Return [x, y] of the center of cell containing provided text 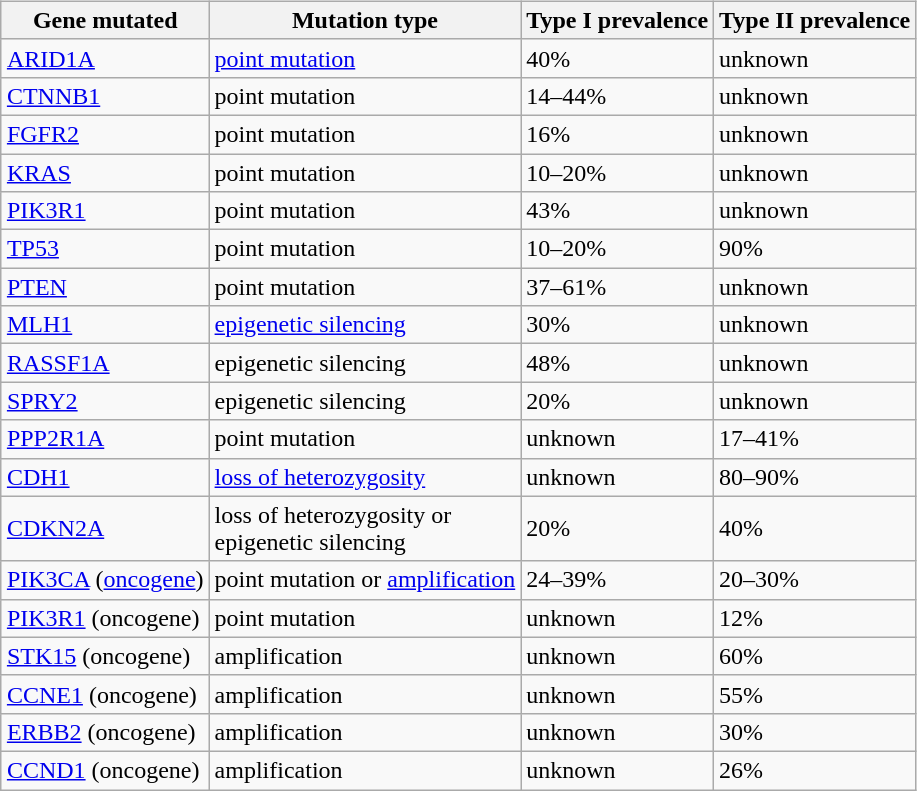
SPRY2 [105, 401]
PTEN [105, 287]
loss of heterozygosity [365, 477]
Type I prevalence [618, 20]
14–44% [618, 96]
16% [618, 134]
60% [815, 656]
PIK3R1 (oncogene) [105, 618]
ARID1A [105, 58]
ERBB2 (oncogene) [105, 732]
CTNNB1 [105, 96]
loss of heterozygosity orepigenetic silencing [365, 528]
TP53 [105, 249]
90% [815, 249]
17–41% [815, 439]
CDH1 [105, 477]
CCNE1 (oncogene) [105, 694]
MLH1 [105, 325]
37–61% [618, 287]
24–39% [618, 580]
point mutation or amplification [365, 580]
Gene mutated [105, 20]
43% [618, 211]
Mutation type [365, 20]
RASSF1A [105, 363]
PPP2R1A [105, 439]
FGFR2 [105, 134]
STK15 (oncogene) [105, 656]
48% [618, 363]
PIK3R1 [105, 211]
80–90% [815, 477]
12% [815, 618]
55% [815, 694]
CCND1 (oncogene) [105, 770]
KRAS [105, 173]
PIK3CA (oncogene) [105, 580]
CDKN2A [105, 528]
26% [815, 770]
Type II prevalence [815, 20]
20–30% [815, 580]
